Return the (X, Y) coordinate for the center point of the cell that contains the specified text.  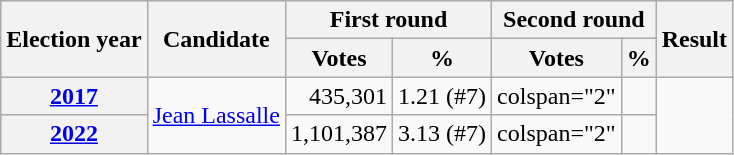
1.21 (#7) (442, 96)
First round (388, 20)
1,101,387 (338, 134)
Jean Lassalle (216, 115)
Result (694, 39)
3.13 (#7) (442, 134)
2017 (74, 96)
Candidate (216, 39)
435,301 (338, 96)
2022 (74, 134)
Election year (74, 39)
Second round (574, 20)
